Scan for the cell matching the given text and deliver its (X, Y) coordinate at center. 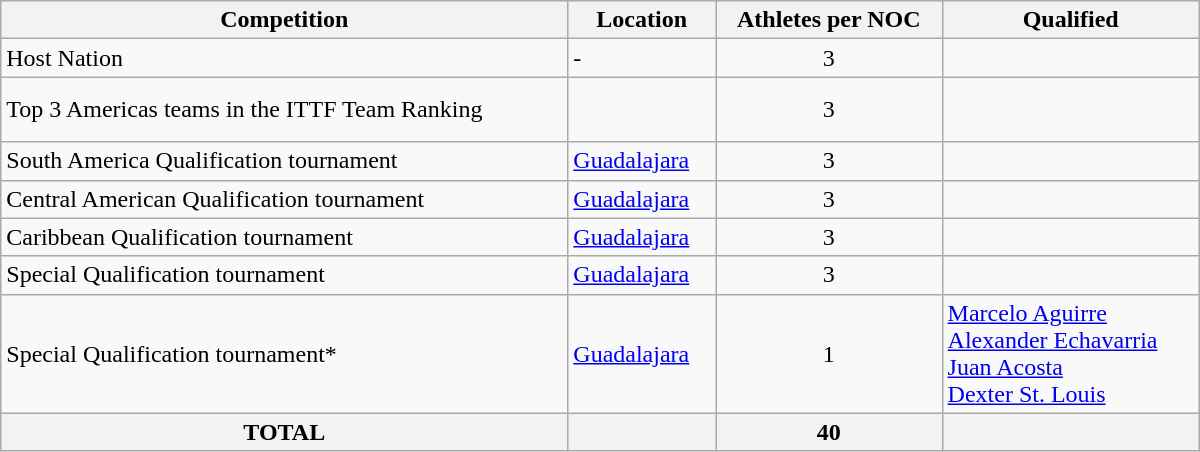
Athletes per NOC (829, 20)
Special Qualification tournament* (284, 354)
Marcelo Aguirre Alexander Echavarria Juan Acosta Dexter St. Louis (1070, 354)
Competition (284, 20)
Caribbean Qualification tournament (284, 237)
40 (829, 432)
TOTAL (284, 432)
Host Nation (284, 58)
Location (642, 20)
Top 3 Americas teams in the ITTF Team Ranking (284, 110)
- (642, 58)
Central American Qualification tournament (284, 199)
South America Qualification tournament (284, 161)
Qualified (1070, 20)
1 (829, 354)
Special Qualification tournament (284, 275)
